Pinpoint the cell where the given text exists, returning its (X, Y) midpoint coordinate. 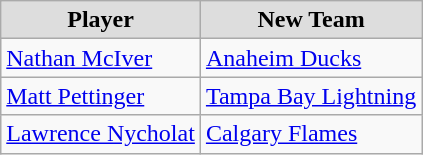
Anaheim Ducks (310, 58)
Matt Pettinger (101, 96)
Lawrence Nycholat (101, 134)
Nathan McIver (101, 58)
New Team (310, 20)
Tampa Bay Lightning (310, 96)
Player (101, 20)
Calgary Flames (310, 134)
